Scan for the cell matching the given text and deliver its [x, y] coordinate at center. 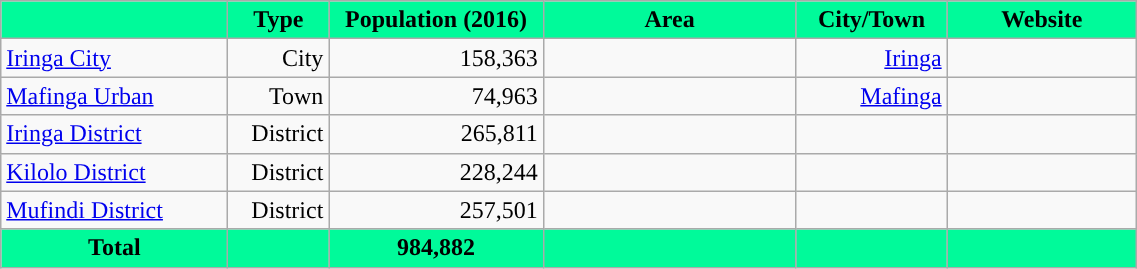
Mafinga [872, 96]
Iringa City [114, 58]
Kilolo District [114, 172]
158,363 [436, 58]
Type [278, 20]
257,501 [436, 210]
Website [1042, 20]
265,811 [436, 134]
City/Town [872, 20]
Total [114, 248]
Town [278, 96]
Mafinga Urban [114, 96]
74,963 [436, 96]
Mufindi District [114, 210]
City [278, 58]
984,882 [436, 248]
Iringa [872, 58]
Population (2016) [436, 20]
Area [669, 20]
Iringa District [114, 134]
228,244 [436, 172]
